Capture the cell that displays the provided text and extract its [X, Y] central coordinate. 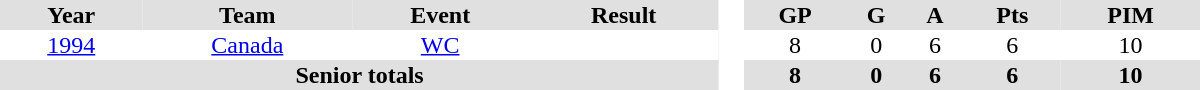
Event [440, 15]
WC [440, 45]
Senior totals [360, 75]
A [934, 15]
GP [795, 15]
Pts [1012, 15]
1994 [72, 45]
Team [248, 15]
G [876, 15]
Canada [248, 45]
PIM [1130, 15]
Result [624, 15]
Year [72, 15]
